Detect which cell encompasses the target text, then output its [X, Y] center coordinate. 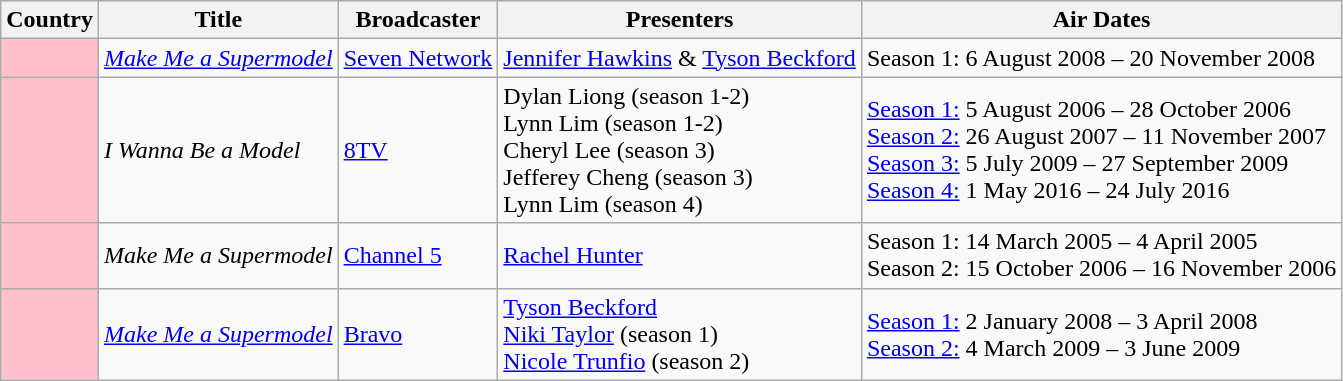
Season 1: 14 March 2005 – 4 April 2005Season 2: 15 October 2006 – 16 November 2006 [1101, 256]
Tyson BeckfordNiki Taylor (season 1)Nicole Trunfio (season 2) [680, 334]
Bravo [418, 334]
Presenters [680, 20]
Title [218, 20]
Rachel Hunter [680, 256]
Air Dates [1101, 20]
Season 1: 2 January 2008 – 3 April 2008Season 2: 4 March 2009 – 3 June 2009 [1101, 334]
Channel 5 [418, 256]
I Wanna Be a Model [218, 150]
Broadcaster [418, 20]
Season 1: 6 August 2008 – 20 November 2008 [1101, 58]
Seven Network [418, 58]
8TV [418, 150]
Country [50, 20]
Jennifer Hawkins & Tyson Beckford [680, 58]
Dylan Liong (season 1-2) Lynn Lim (season 1-2)Cheryl Lee (season 3)Jefferey Cheng (season 3)Lynn Lim (season 4) [680, 150]
